Detect which cell encompasses the target text, then output its [X, Y] center coordinate. 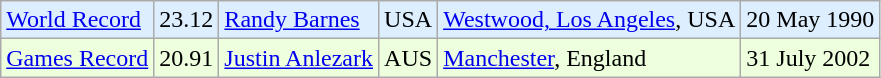
20.91 [186, 58]
Games Record [78, 58]
20 May 1990 [810, 20]
Manchester, England [590, 58]
Justin Anlezark [299, 58]
23.12 [186, 20]
USA [408, 20]
Randy Barnes [299, 20]
Westwood, Los Angeles, USA [590, 20]
World Record [78, 20]
AUS [408, 58]
31 July 2002 [810, 58]
